Identify which cell holds the provided text, then report its (x, y) central coordinate. 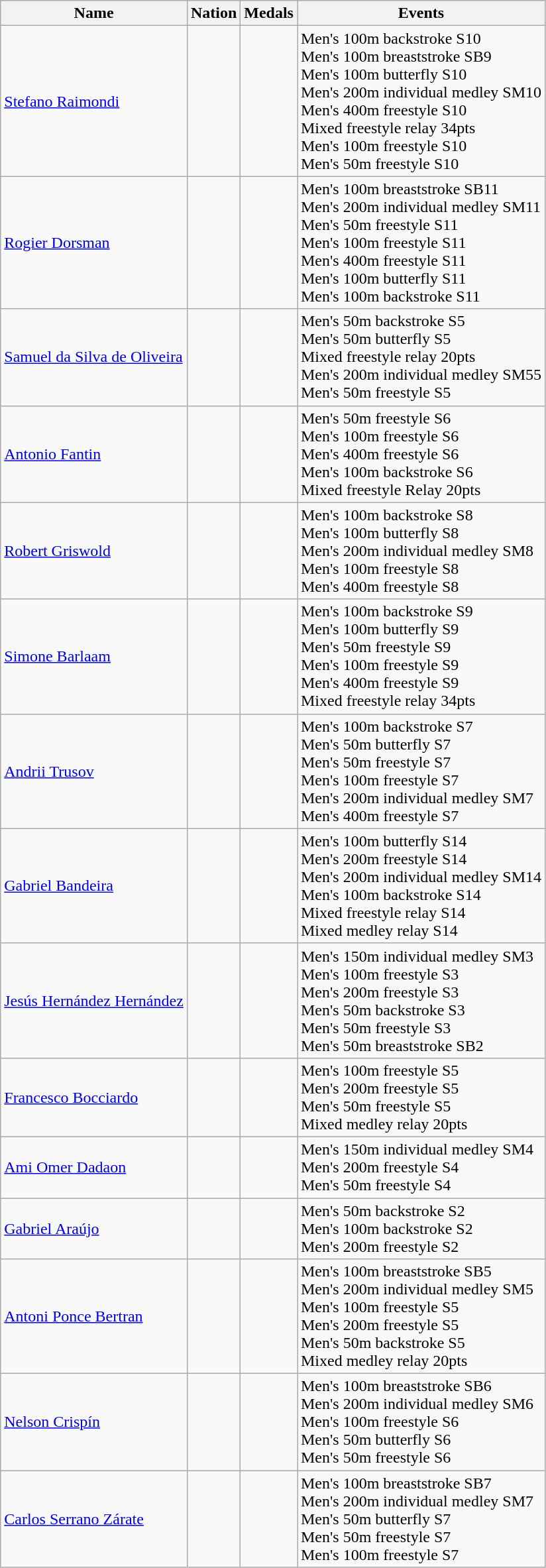
Men's 100m breaststroke SB7Men's 200m individual medley SM7Men's 50m butterfly S7Men's 50m freestyle S7Men's 100m freestyle S7 (421, 1519)
Francesco Bocciardo (94, 1097)
Simone Barlaam (94, 656)
Men's 100m backstroke S8Men's 100m butterfly S8Men's 200m individual medley SM8Men's 100m freestyle S8Men's 400m freestyle S8 (421, 551)
Stefano Raimondi (94, 101)
Ami Omer Dadaon (94, 1167)
Andrii Trusov (94, 771)
Nation (213, 13)
Name (94, 13)
Men's 100m backstroke S9Men's 100m butterfly S9Men's 50m freestyle S9Men's 100m freestyle S9Men's 400m freestyle S9 Mixed freestyle relay 34pts (421, 656)
Samuel da Silva de Oliveira (94, 357)
Events (421, 13)
Men's 150m individual medley SM4Men's 200m freestyle S4Men's 50m freestyle S4 (421, 1167)
Men's 50m backstroke S5Men's 50m butterfly S5Mixed freestyle relay 20ptsMen's 200m individual medley SM55Men's 50m freestyle S5 (421, 357)
Men's 100m breaststroke SB6Men's 200m individual medley SM6Men's 100m freestyle S6Men's 50m butterfly S6Men's 50m freestyle S6 (421, 1422)
Men's 100m freestyle S5Men's 200m freestyle S5Men's 50m freestyle S5Mixed medley relay 20pts (421, 1097)
Gabriel Bandeira (94, 885)
Carlos Serrano Zárate (94, 1519)
Gabriel Araújo (94, 1229)
Robert Griswold (94, 551)
Rogier Dorsman (94, 243)
Jesús Hernández Hernández (94, 1001)
Men's 50m backstroke S2Men's 100m backstroke S2Men's 200m freestyle S2 (421, 1229)
Men's 50m freestyle S6Men's 100m freestyle S6Men's 400m freestyle S6Men's 100m backstroke S6Mixed freestyle Relay 20pts (421, 454)
Men's 150m individual medley SM3Men's 100m freestyle S3Men's 200m freestyle S3Men's 50m backstroke S3Men's 50m freestyle S3Men's 50m breaststroke SB2 (421, 1001)
Men's 100m backstroke S7Men's 50m butterfly S7Men's 50m freestyle S7Men's 100m freestyle S7Men's 200m individual medley SM7Men's 400m freestyle S7 (421, 771)
Antonio Fantin (94, 454)
Antoni Ponce Bertran (94, 1316)
Nelson Crispín (94, 1422)
Medals (269, 13)
